Scan for the cell matching the given text and deliver its [x, y] coordinate at center. 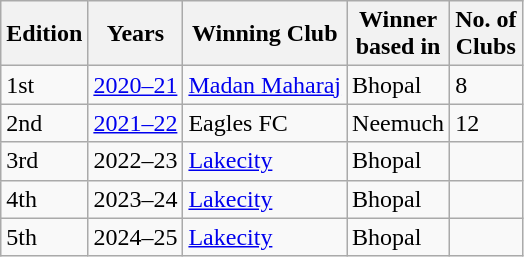
8 [486, 85]
Madan Maharaj [265, 85]
Winning Club [265, 34]
Winner based in [398, 34]
12 [486, 123]
4th [44, 199]
5th [44, 237]
2021–22 [136, 123]
Neemuch [398, 123]
2020–21 [136, 85]
2nd [44, 123]
2024–25 [136, 237]
2022–23 [136, 161]
Years [136, 34]
1st [44, 85]
2023–24 [136, 199]
3rd [44, 161]
No. of Clubs [486, 34]
Eagles FC [265, 123]
Edition [44, 34]
